Search for the cell housing the specified text and yield its (X, Y) center coordinate. 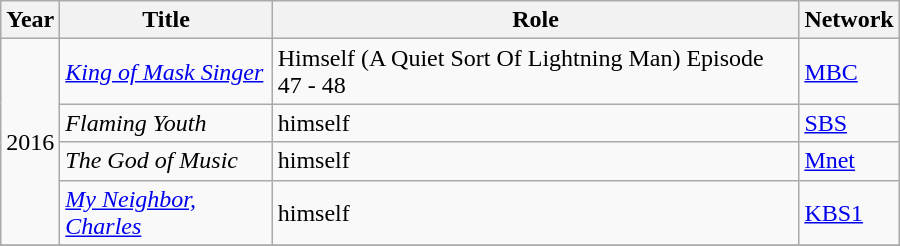
Title (166, 20)
Year (30, 20)
SBS (849, 123)
Mnet (849, 161)
King of Mask Singer (166, 72)
Network (849, 20)
Flaming Youth (166, 123)
My Neighbor, Charles (166, 212)
The God of Music (166, 161)
MBC (849, 72)
2016 (30, 142)
Himself (A Quiet Sort Of Lightning Man) Episode 47 - 48 (536, 72)
KBS1 (849, 212)
Role (536, 20)
